Provide the [X, Y] coordinate of the cell's center where the given text is located.  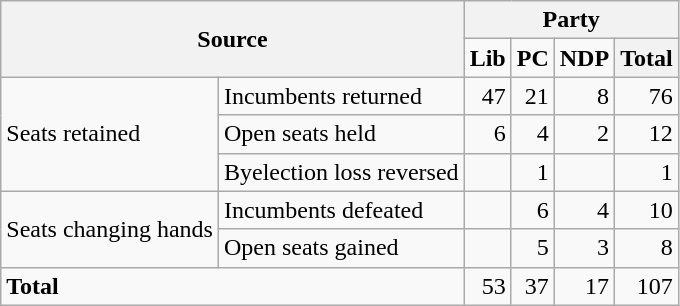
Seats changing hands [110, 229]
47 [488, 96]
37 [532, 286]
Source [232, 39]
Incumbents defeated [341, 210]
3 [584, 248]
Party [571, 20]
53 [488, 286]
21 [532, 96]
Open seats held [341, 134]
Seats retained [110, 134]
Byelection loss reversed [341, 172]
76 [647, 96]
PC [532, 58]
17 [584, 286]
Lib [488, 58]
12 [647, 134]
Incumbents returned [341, 96]
5 [532, 248]
2 [584, 134]
Open seats gained [341, 248]
10 [647, 210]
NDP [584, 58]
107 [647, 286]
